Scan for the cell matching the given text and deliver its (x, y) coordinate at center. 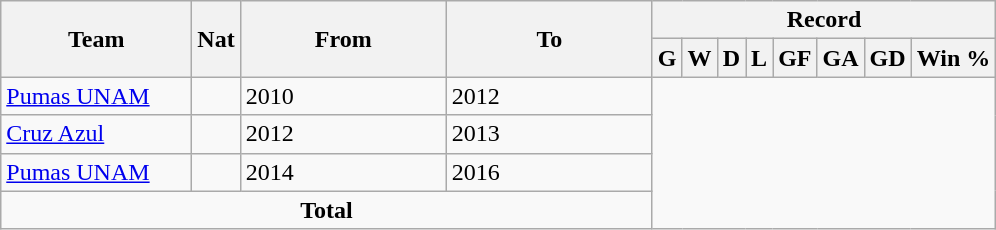
GA (840, 58)
Cruz Azul (96, 134)
D (731, 58)
Team (96, 39)
W (700, 58)
From (343, 39)
To (549, 39)
Win % (954, 58)
2016 (549, 172)
2013 (549, 134)
GD (888, 58)
Total (327, 210)
2014 (343, 172)
GF (795, 58)
2010 (343, 96)
Record (824, 20)
L (760, 58)
G (667, 58)
Nat (216, 39)
